Identify which cell holds the provided text, then report its (x, y) central coordinate. 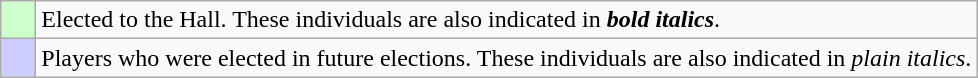
Elected to the Hall. These individuals are also indicated in bold italics. (506, 20)
Players who were elected in future elections. These individuals are also indicated in plain italics. (506, 58)
